Return [X, Y] of the center of cell containing provided text 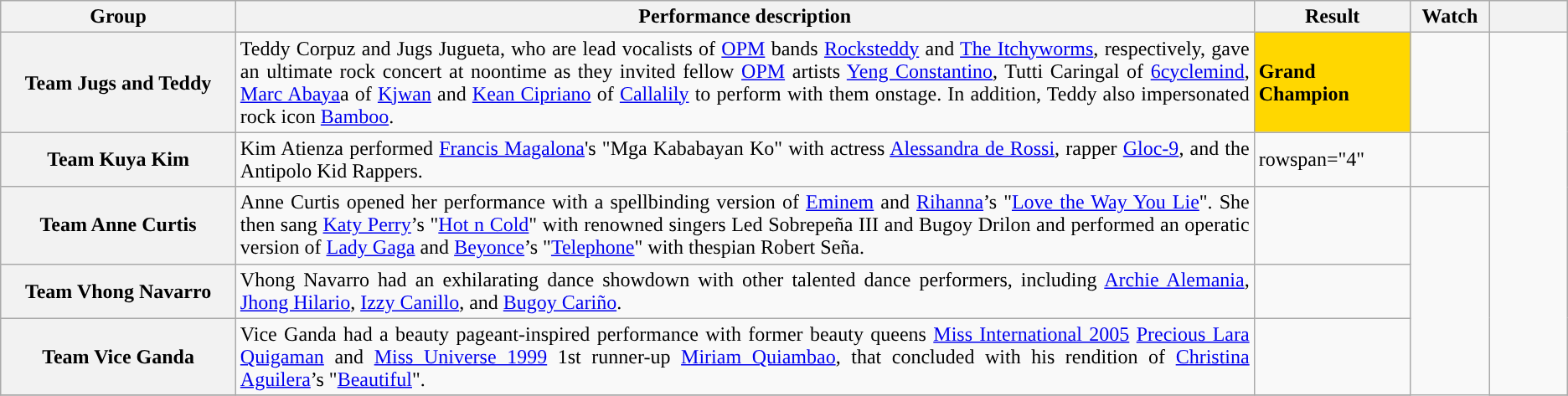
Team Kuya Kim [119, 159]
Group [119, 17]
Kim Atienza performed Francis Magalona's "Mga Kababayan Ko" with actress Alessandra de Rossi, rapper Gloc-9, and the Antipolo Kid Rappers. [745, 159]
Result [1332, 17]
Grand Champion [1332, 82]
Team Jugs and Teddy [119, 82]
Performance description [745, 17]
Team Vice Ganda [119, 357]
Team Anne Curtis [119, 225]
Watch [1450, 17]
rowspan="4" [1332, 159]
Team Vhong Navarro [119, 291]
